Determine the [x, y] coordinate at the center of the cell enclosing the given text.  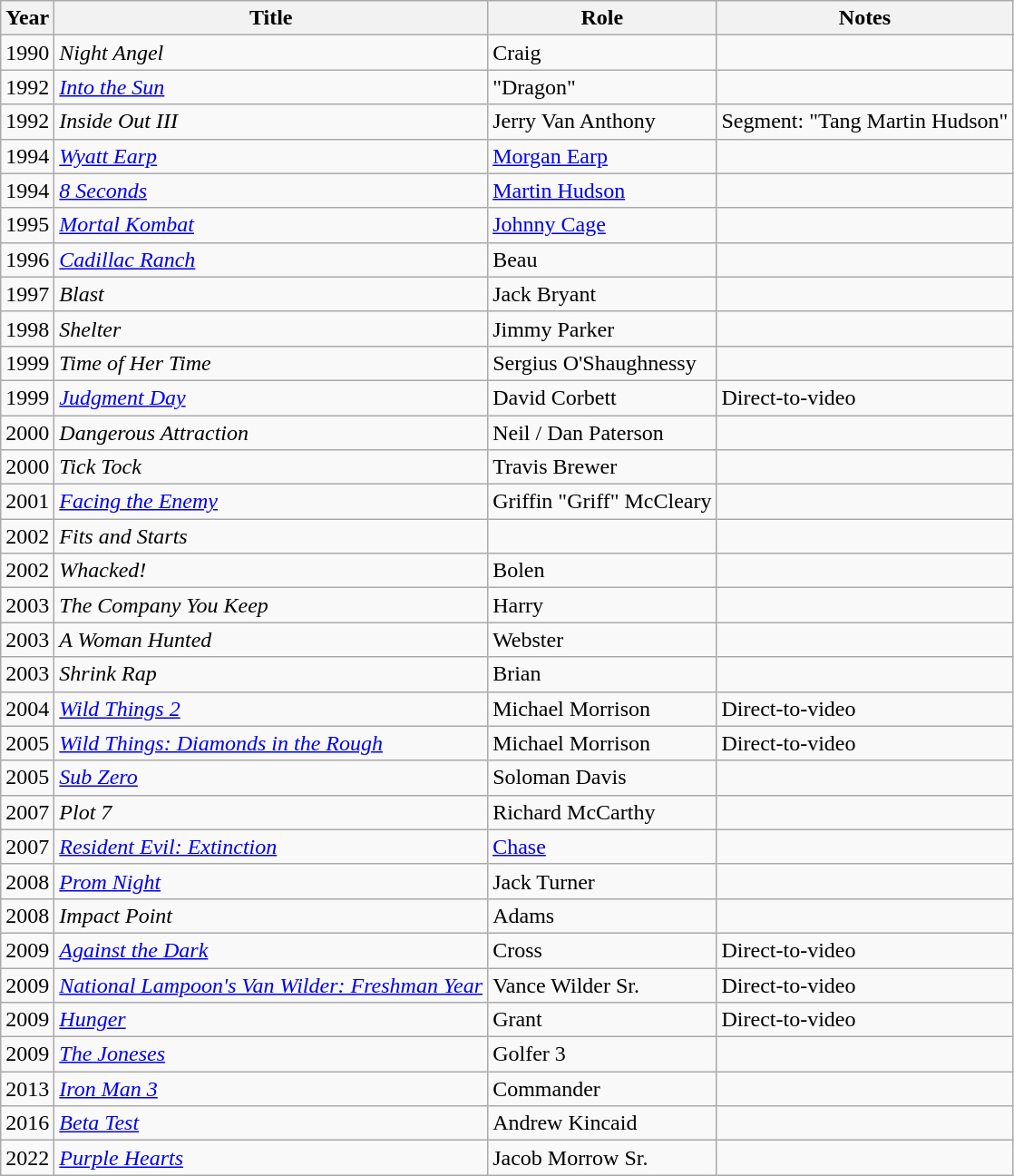
Mortal Kombat [271, 225]
Shelter [271, 328]
Wild Things: Diamonds in the Rough [271, 743]
Andrew Kincaid [602, 1123]
Title [271, 18]
Blast [271, 294]
David Corbett [602, 397]
2022 [27, 1158]
Richard McCarthy [602, 812]
Hunger [271, 1020]
Travis Brewer [602, 467]
1995 [27, 225]
Soloman Davis [602, 778]
Morgan Earp [602, 156]
Into the Sun [271, 87]
Time of Her Time [271, 363]
Whacked! [271, 571]
Webster [602, 640]
2004 [27, 709]
Wild Things 2 [271, 709]
Jack Turner [602, 881]
Segment: "Tang Martin Hudson" [865, 122]
Prom Night [271, 881]
Jack Bryant [602, 294]
Fits and Starts [271, 536]
Jacob Morrow Sr. [602, 1158]
Year [27, 18]
8 Seconds [271, 191]
2001 [27, 502]
Impact Point [271, 916]
"Dragon" [602, 87]
Commander [602, 1089]
Golfer 3 [602, 1054]
Plot 7 [271, 812]
Harry [602, 605]
1998 [27, 328]
The Company You Keep [271, 605]
Johnny Cage [602, 225]
Dangerous Attraction [271, 433]
2016 [27, 1123]
Night Angel [271, 53]
Martin Hudson [602, 191]
Neil / Dan Paterson [602, 433]
The Joneses [271, 1054]
Beau [602, 260]
Brian [602, 674]
Adams [602, 916]
Griffin "Griff" McCleary [602, 502]
Sub Zero [271, 778]
2013 [27, 1089]
Beta Test [271, 1123]
1997 [27, 294]
Jerry Van Anthony [602, 122]
A Woman Hunted [271, 640]
Resident Evil: Extinction [271, 847]
Iron Man 3 [271, 1089]
Chase [602, 847]
Tick Tock [271, 467]
National Lampoon's Van Wilder: Freshman Year [271, 985]
Cadillac Ranch [271, 260]
Judgment Day [271, 397]
Purple Hearts [271, 1158]
Role [602, 18]
Shrink Rap [271, 674]
Cross [602, 950]
Sergius O'Shaughnessy [602, 363]
1996 [27, 260]
Notes [865, 18]
1990 [27, 53]
Against the Dark [271, 950]
Craig [602, 53]
Wyatt Earp [271, 156]
Inside Out III [271, 122]
Grant [602, 1020]
Jimmy Parker [602, 328]
Facing the Enemy [271, 502]
Vance Wilder Sr. [602, 985]
Bolen [602, 571]
